For the text-containing cell, return its midpoint in (X, Y) coordinate format. 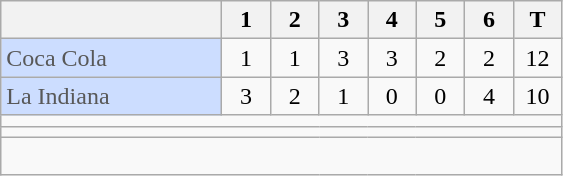
La Indiana (112, 96)
Coca Cola (112, 58)
10 (538, 96)
12 (538, 58)
6 (490, 20)
5 (440, 20)
T (538, 20)
